Return [X, Y] of the center of cell containing provided text 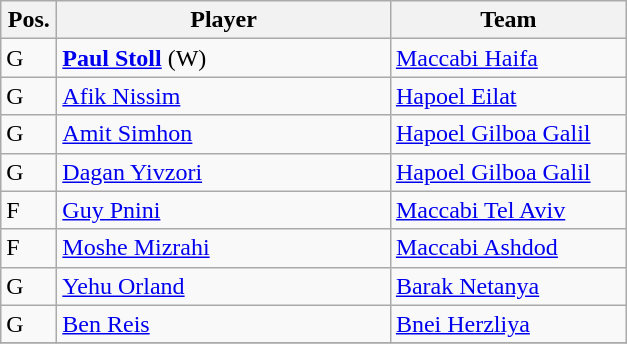
Maccabi Tel Aviv [508, 210]
Dagan Yivzori [224, 172]
Yehu Orland [224, 286]
Paul Stoll (W) [224, 58]
Ben Reis [224, 324]
Moshe Mizrahi [224, 248]
Maccabi Ashdod [508, 248]
Hapoel Eilat [508, 96]
Team [508, 20]
Barak Netanya [508, 286]
Maccabi Haifa [508, 58]
Amit Simhon [224, 134]
Afik Nissim [224, 96]
Guy Pnini [224, 210]
Player [224, 20]
Bnei Herzliya [508, 324]
Pos. [29, 20]
